Output the (x, y) coordinate of the center of the cell containing the given text.  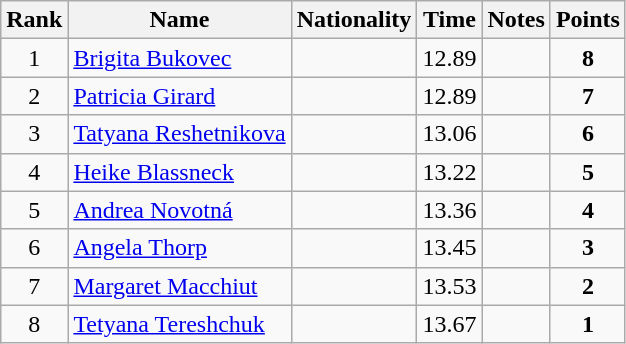
13.53 (450, 286)
Angela Thorp (180, 248)
Patricia Girard (180, 96)
Points (588, 20)
Rank (34, 20)
Tatyana Reshetnikova (180, 134)
13.22 (450, 172)
Brigita Bukovec (180, 58)
Time (450, 20)
Notes (516, 20)
13.36 (450, 210)
13.45 (450, 248)
13.67 (450, 324)
Nationality (354, 20)
13.06 (450, 134)
Heike Blassneck (180, 172)
Tetyana Tereshchuk (180, 324)
Name (180, 20)
Margaret Macchiut (180, 286)
Andrea Novotná (180, 210)
